Detect which cell encompasses the target text, then output its [x, y] center coordinate. 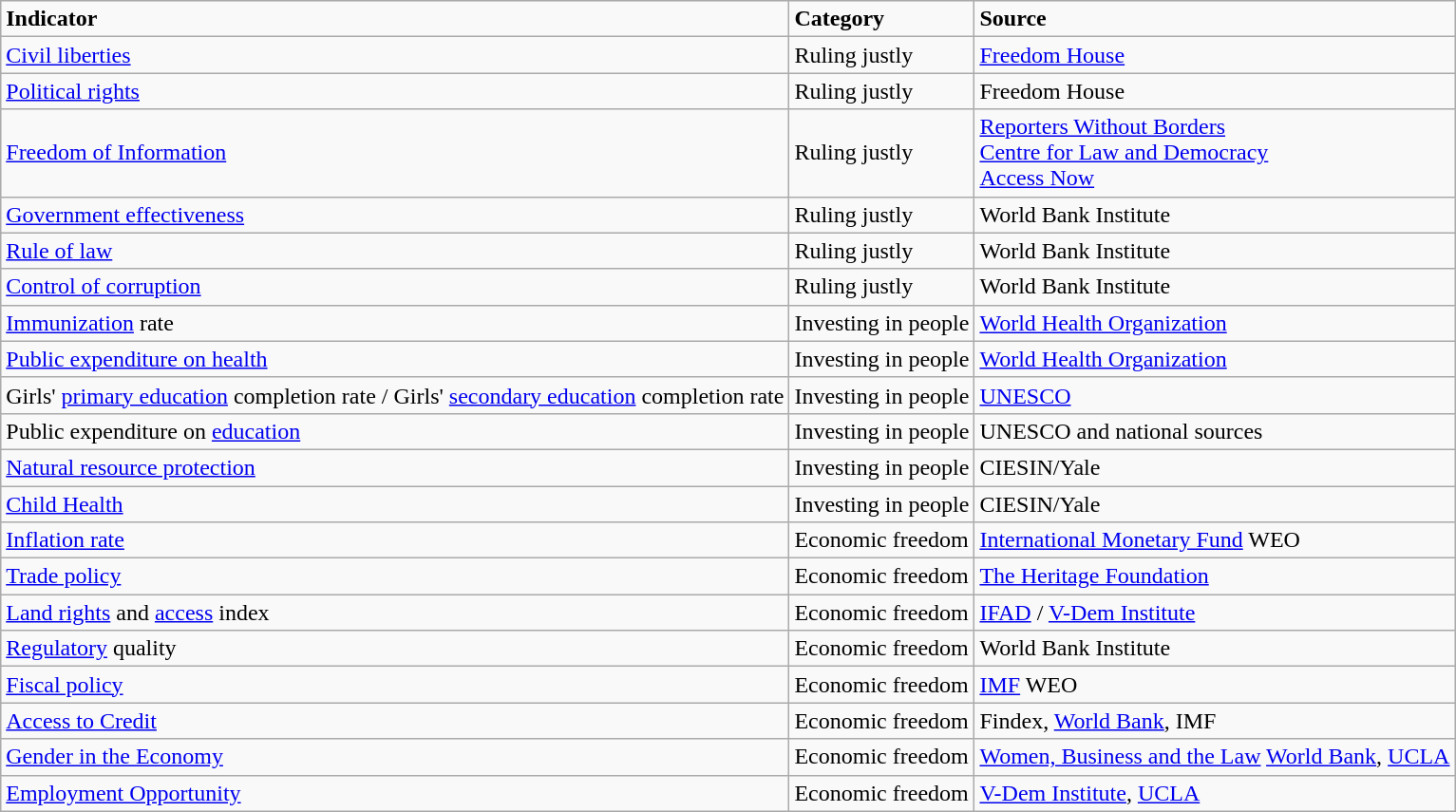
The Heritage Foundation [1215, 576]
UNESCO and national sources [1215, 431]
Political rights [395, 91]
IMF WEO [1215, 685]
Gender in the Economy [395, 757]
Public expenditure on health [395, 359]
Category [881, 19]
Rule of law [395, 251]
Fiscal policy [395, 685]
Child Health [395, 504]
Natural resource protection [395, 467]
Trade policy [395, 576]
Source [1215, 19]
Public expenditure on education [395, 431]
Employment Opportunity [395, 793]
Freedom of Information [395, 153]
Women, Business and the Law World Bank, UCLA [1215, 757]
Immunization rate [395, 323]
V-Dem Institute, UCLA [1215, 793]
UNESCO [1215, 395]
Findex, World Bank, IMF [1215, 721]
Reporters Without BordersCentre for Law and DemocracyAccess Now [1215, 153]
IFAD / V-Dem Institute [1215, 613]
Civil liberties [395, 55]
Indicator [395, 19]
Government effectiveness [395, 215]
Girls' primary education completion rate / Girls' secondary education completion rate [395, 395]
Land rights and access index [395, 613]
Inflation rate [395, 540]
International Monetary Fund WEO [1215, 540]
Regulatory quality [395, 649]
Access to Credit [395, 721]
Control of corruption [395, 287]
